Find where the given text appears and provide that cell's center as [X, Y] coordinate. 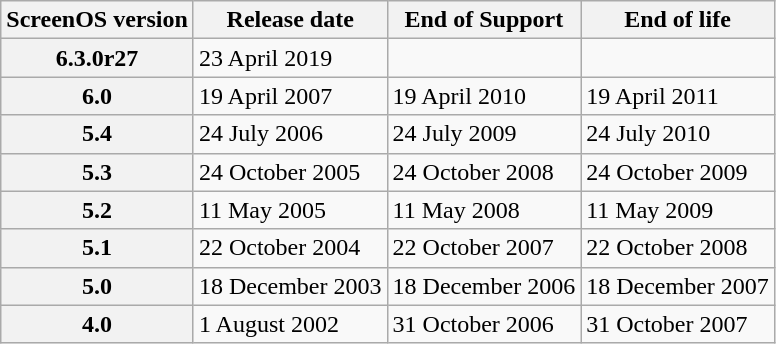
18 December 2007 [678, 286]
5.2 [98, 210]
5.4 [98, 134]
24 July 2010 [678, 134]
19 April 2011 [678, 96]
5.0 [98, 286]
Release date [290, 20]
24 October 2008 [484, 172]
22 October 2007 [484, 248]
End of Support [484, 20]
18 December 2003 [290, 286]
5.1 [98, 248]
6.3.0r27 [98, 58]
31 October 2006 [484, 324]
ScreenOS version [98, 20]
11 May 2009 [678, 210]
11 May 2008 [484, 210]
11 May 2005 [290, 210]
22 October 2008 [678, 248]
6.0 [98, 96]
24 October 2005 [290, 172]
31 October 2007 [678, 324]
23 April 2019 [290, 58]
4.0 [98, 324]
24 July 2006 [290, 134]
5.3 [98, 172]
18 December 2006 [484, 286]
24 July 2009 [484, 134]
1 August 2002 [290, 324]
22 October 2004 [290, 248]
24 October 2009 [678, 172]
End of life [678, 20]
19 April 2007 [290, 96]
19 April 2010 [484, 96]
